Provide the [X, Y] coordinate of the cell's center where the given text is located.  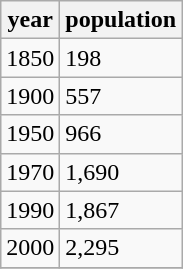
557 [121, 96]
198 [121, 58]
2000 [30, 248]
1990 [30, 210]
population [121, 20]
year [30, 20]
1900 [30, 96]
966 [121, 134]
1850 [30, 58]
1,867 [121, 210]
1970 [30, 172]
1,690 [121, 172]
1950 [30, 134]
2,295 [121, 248]
